Extract the [x, y] coordinate from the center of the cell holding the provided text.  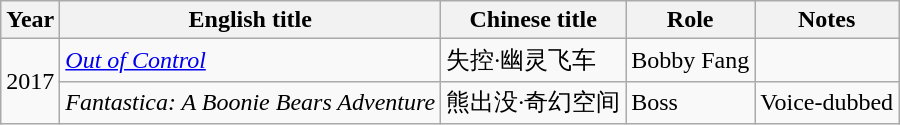
Chinese title [534, 20]
2017 [30, 82]
Voice-dubbed [827, 102]
Out of Control [250, 60]
Notes [827, 20]
失控·幽灵飞车 [534, 60]
Boss [690, 102]
Bobby Fang [690, 60]
熊出没·奇幻空间 [534, 102]
English title [250, 20]
Fantastica: A Boonie Bears Adventure [250, 102]
Year [30, 20]
Role [690, 20]
